Pinpoint the cell where the given text exists, returning its [X, Y] midpoint coordinate. 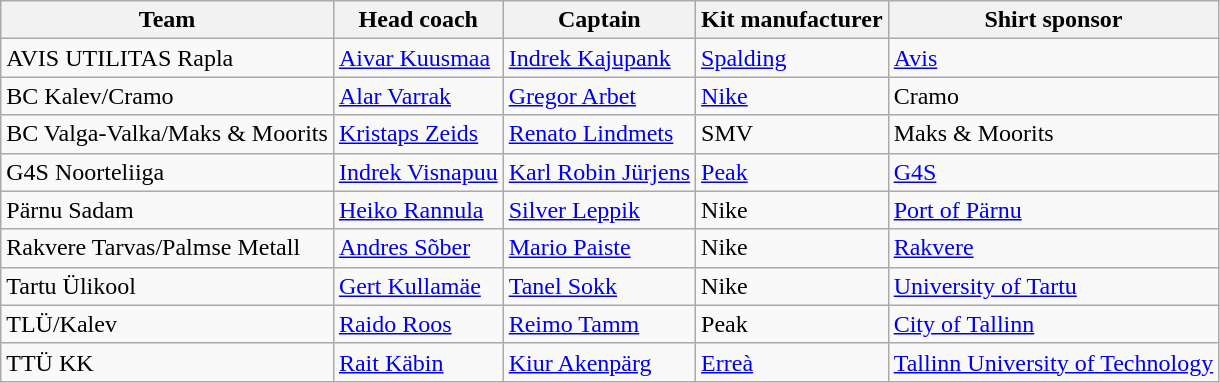
Tartu Ülikool [168, 286]
Rakvere [1054, 248]
Alar Varrak [418, 96]
Kristaps Zeids [418, 134]
SMV [792, 134]
Rait Käbin [418, 362]
G4S [1054, 172]
Rakvere Tarvas/Palmse Metall [168, 248]
Erreà [792, 362]
Gert Kullamäe [418, 286]
TLÜ/Kalev [168, 324]
Maks & Moorits [1054, 134]
Cramo [1054, 96]
Kiur Akenpärg [599, 362]
G4S Noorteliiga [168, 172]
Port of Pärnu [1054, 210]
BC Kalev/Cramo [168, 96]
Head coach [418, 20]
Tallinn University of Technology [1054, 362]
Captain [599, 20]
Spalding [792, 58]
Reimo Tamm [599, 324]
BC Valga-Valka/Maks & Moorits [168, 134]
Renato Lindmets [599, 134]
Gregor Arbet [599, 96]
Tanel Sokk [599, 286]
Avis [1054, 58]
TTÜ KK [168, 362]
Silver Leppik [599, 210]
Indrek Visnapuu [418, 172]
Aivar Kuusmaa [418, 58]
Kit manufacturer [792, 20]
Team [168, 20]
Shirt sponsor [1054, 20]
Heiko Rannula [418, 210]
Andres Sõber [418, 248]
AVIS UTILITAS Rapla [168, 58]
Raido Roos [418, 324]
Karl Robin Jürjens [599, 172]
Mario Paiste [599, 248]
Indrek Kajupank [599, 58]
City of Tallinn [1054, 324]
Pärnu Sadam [168, 210]
University of Tartu [1054, 286]
